Scan for the cell matching the given text and deliver its [X, Y] coordinate at center. 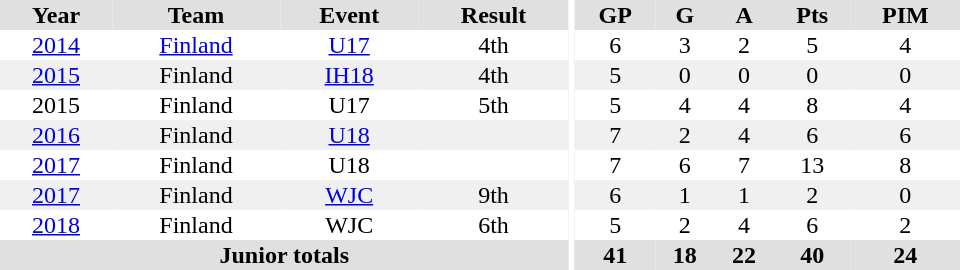
6th [493, 225]
Team [196, 15]
2018 [56, 225]
2016 [56, 135]
Event [349, 15]
13 [812, 165]
18 [684, 255]
G [684, 15]
A [744, 15]
GP [615, 15]
24 [906, 255]
2014 [56, 45]
Pts [812, 15]
Result [493, 15]
3 [684, 45]
IH18 [349, 75]
22 [744, 255]
40 [812, 255]
Junior totals [284, 255]
PIM [906, 15]
5th [493, 105]
Year [56, 15]
9th [493, 195]
41 [615, 255]
